Detect which cell encompasses the target text, then output its [X, Y] center coordinate. 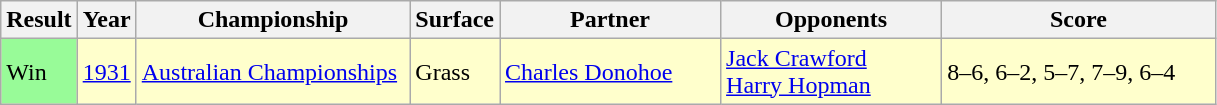
Charles Donohoe [610, 72]
Score [1079, 20]
Surface [455, 20]
Australian Championships [273, 72]
Opponents [832, 20]
8–6, 6–2, 5–7, 7–9, 6–4 [1079, 72]
Jack Crawford Harry Hopman [832, 72]
Year [106, 20]
Grass [455, 72]
Win [39, 72]
1931 [106, 72]
Championship [273, 20]
Partner [610, 20]
Result [39, 20]
